Extract the [X, Y] coordinate from the center of the cell holding the provided text.  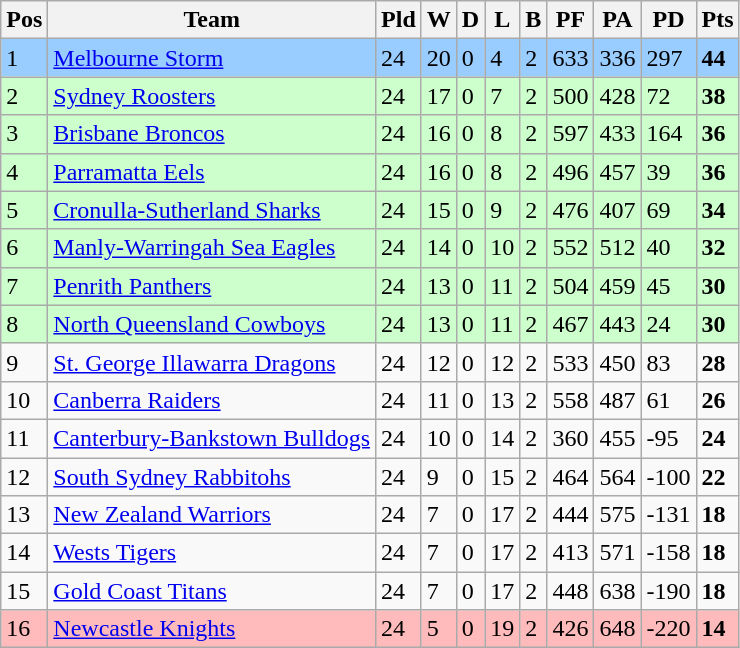
Sydney Roosters [212, 96]
19 [502, 629]
-131 [668, 515]
Manly-Warringah Sea Eagles [212, 248]
648 [618, 629]
413 [570, 553]
552 [570, 248]
448 [570, 591]
Canberra Raiders [212, 400]
32 [718, 248]
-158 [668, 553]
Gold Coast Titans [212, 591]
467 [570, 324]
476 [570, 210]
633 [570, 58]
Wests Tigers [212, 553]
22 [718, 477]
45 [668, 286]
457 [618, 172]
South Sydney Rabbitohs [212, 477]
504 [570, 286]
Team [212, 20]
Canterbury-Bankstown Bulldogs [212, 438]
PF [570, 20]
Penrith Panthers [212, 286]
6 [24, 248]
433 [618, 134]
500 [570, 96]
-190 [668, 591]
450 [618, 362]
558 [570, 400]
New Zealand Warriors [212, 515]
North Queensland Cowboys [212, 324]
Pos [24, 20]
-100 [668, 477]
20 [438, 58]
459 [618, 286]
38 [718, 96]
PA [618, 20]
39 [668, 172]
Pld [399, 20]
407 [618, 210]
W [438, 20]
487 [618, 400]
44 [718, 58]
Newcastle Knights [212, 629]
464 [570, 477]
B [534, 20]
336 [618, 58]
L [502, 20]
496 [570, 172]
360 [570, 438]
638 [618, 591]
Pts [718, 20]
D [470, 20]
-220 [668, 629]
-95 [668, 438]
PD [668, 20]
597 [570, 134]
1 [24, 58]
428 [618, 96]
571 [618, 553]
28 [718, 362]
164 [668, 134]
72 [668, 96]
40 [668, 248]
26 [718, 400]
455 [618, 438]
34 [718, 210]
61 [668, 400]
St. George Illawarra Dragons [212, 362]
69 [668, 210]
512 [618, 248]
426 [570, 629]
Melbourne Storm [212, 58]
444 [570, 515]
Parramatta Eels [212, 172]
443 [618, 324]
Cronulla-Sutherland Sharks [212, 210]
83 [668, 362]
575 [618, 515]
564 [618, 477]
3 [24, 134]
Brisbane Broncos [212, 134]
533 [570, 362]
297 [668, 58]
